Detect which cell encompasses the target text, then output its (X, Y) center coordinate. 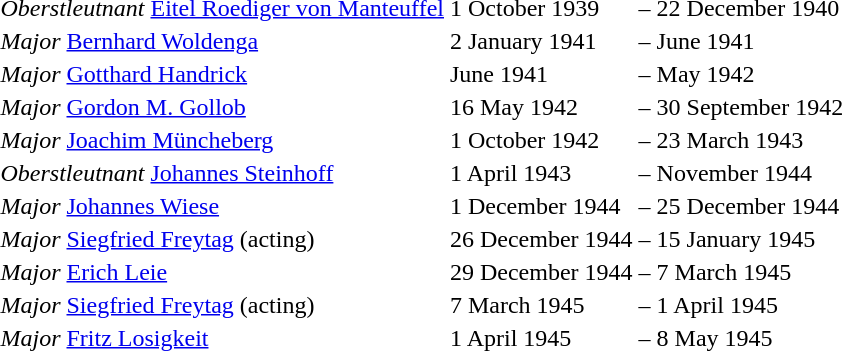
1 April 1943 (541, 173)
2 January 1941 (541, 41)
26 December 1944 (541, 239)
1 October 1942 (541, 140)
29 December 1944 (541, 272)
June 1941 (541, 74)
7 March 1945 (541, 305)
1 December 1944 (541, 206)
16 May 1942 (541, 107)
